Detect which cell encompasses the target text, then output its (x, y) center coordinate. 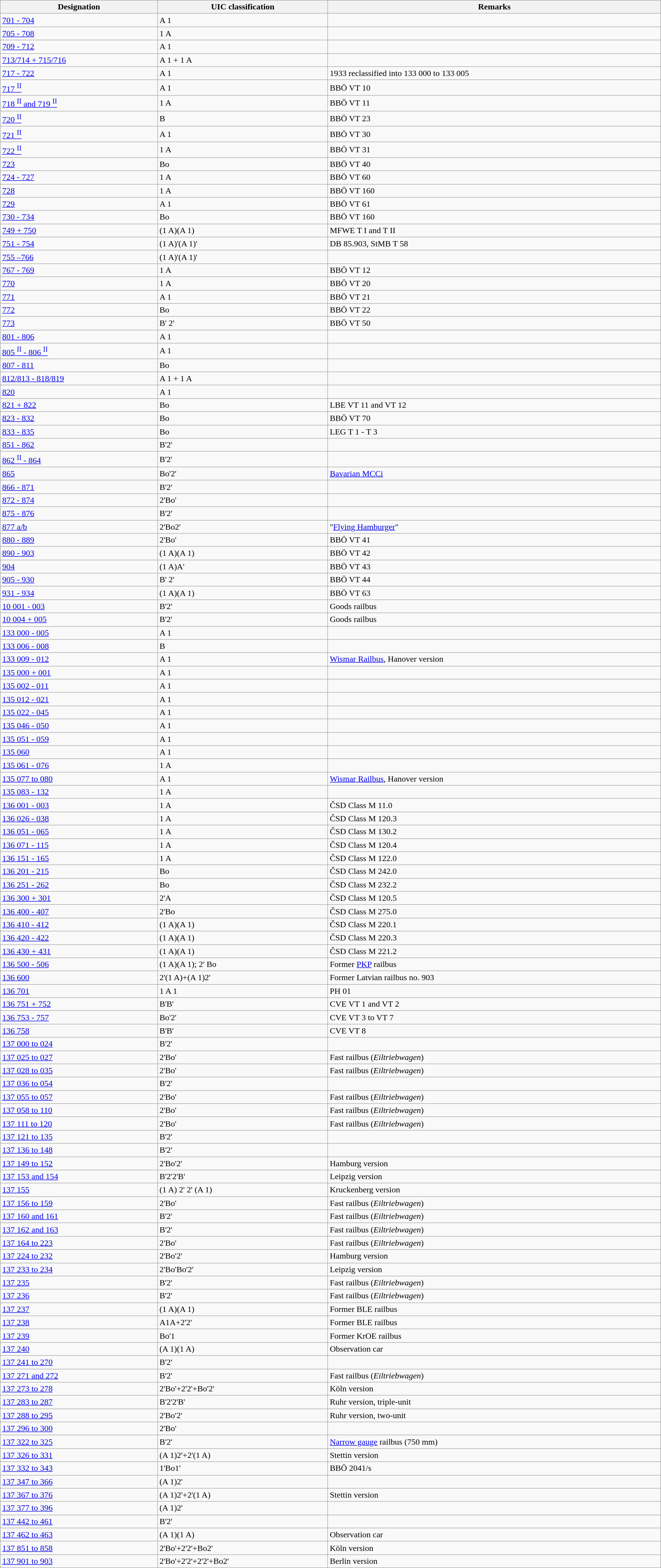
133 006 - 008 (79, 646)
137 036 to 054 (79, 1084)
A1A+2'2' (243, 1322)
701 - 704 (79, 20)
137 273 to 278 (79, 1389)
2'(1 A)+(A 1)2' (243, 978)
137 121 to 135 (79, 1137)
767 - 769 (79, 270)
BBÖ VT 12 (494, 270)
722 II (79, 150)
Former PKP railbus (494, 964)
137 237 (79, 1309)
135 000 + 001 (79, 672)
2'A (243, 898)
Narrow gauge railbus (750 mm) (494, 1442)
137 241 to 270 (79, 1362)
BBÖ VT 63 (494, 593)
137 271 and 272 (79, 1376)
137 236 (79, 1296)
137 240 (79, 1349)
136 400 - 407 (79, 911)
137 055 to 057 (79, 1097)
Former Latvian railbus no. 903 (494, 978)
772 (79, 310)
135 051 - 059 (79, 739)
BBÖ 2041/s (494, 1468)
135 022 - 045 (79, 712)
728 (79, 191)
BBÖ VT 43 (494, 567)
801 - 806 (79, 337)
135 061 - 076 (79, 766)
136 751 + 752 (79, 1004)
718 II and 719 II (79, 103)
751 - 754 (79, 244)
862 II - 864 (79, 459)
137 322 to 325 (79, 1442)
823 - 832 (79, 418)
135 012 - 021 (79, 699)
137 136 to 148 (79, 1150)
709 - 712 (79, 47)
137 367 to 376 (79, 1495)
137 238 (79, 1322)
Remarks (494, 7)
LEG T 1 - T 3 (494, 432)
136 001 - 003 (79, 805)
724 - 727 (79, 177)
137 156 to 159 (79, 1203)
BBÖ VT 31 (494, 150)
749 + 750 (79, 230)
Kruckenberg version (494, 1190)
135 060 (79, 752)
890 - 903 (79, 553)
931 - 934 (79, 593)
BBÖ VT 61 (494, 204)
ČSD Class M 232.2 (494, 885)
137 347 to 366 (79, 1482)
ČSD Class M 220.1 (494, 924)
137 288 to 295 (79, 1415)
UIC classification (243, 7)
137 296 to 300 (79, 1429)
136 758 (79, 1031)
136 026 - 038 (79, 818)
BBÖ VT 11 (494, 103)
BBÖ VT 60 (494, 177)
CVE VT 1 and VT 2 (494, 1004)
"Flying Hamburger" (494, 527)
(1 A)(A 1); 2' Bo (243, 964)
ČSD Class M 11.0 (494, 805)
BBÖ VT 50 (494, 323)
137 025 to 027 (79, 1057)
(1 A) 2' 2' (A 1) (243, 1190)
136 410 - 412 (79, 924)
Ruhr version, triple-unit (494, 1402)
872 - 874 (79, 500)
BBÖ VT 41 (494, 540)
721 II (79, 134)
137 224 to 232 (79, 1256)
(1 A)A' (243, 567)
ČSD Class M 220.3 (494, 938)
833 - 835 (79, 432)
133 009 - 012 (79, 659)
137 462 to 463 (79, 1535)
137 332 to 343 (79, 1468)
Bo'1 (243, 1336)
CVE VT 8 (494, 1031)
Bavarian MCCi (494, 474)
BBÖ VT 30 (494, 134)
BBÖ VT 44 (494, 580)
723 (79, 164)
BBÖ VT 70 (494, 418)
812/813 - 818/819 (79, 378)
137 000 to 024 (79, 1044)
755 –766 (79, 257)
805 II - 806 II (79, 351)
137 153 and 154 (79, 1177)
ČSD Class M 120.5 (494, 898)
ČSD Class M 242.0 (494, 871)
905 - 930 (79, 580)
BBÖ VT 21 (494, 297)
137 149 to 152 (79, 1163)
136 600 (79, 978)
729 (79, 204)
136 753 - 757 (79, 1017)
136 420 - 422 (79, 938)
880 - 889 (79, 540)
136 500 - 506 (79, 964)
BBÖ VT 23 (494, 118)
MFWE T I and T II (494, 230)
807 - 811 (79, 365)
DB 85.903, StMB T 58 (494, 244)
PH 01 (494, 991)
BBÖ VT 42 (494, 553)
770 (79, 283)
137 239 (79, 1336)
137 164 to 223 (79, 1243)
2'Bo2' (243, 527)
136 201 - 215 (79, 871)
Designation (79, 7)
821 + 822 (79, 405)
136 151 - 165 (79, 858)
135 046 - 050 (79, 726)
136 071 - 115 (79, 845)
1 A 1 (243, 991)
136 251 - 262 (79, 885)
866 - 871 (79, 487)
2'Bo'Bo'2' (243, 1269)
137 442 to 461 (79, 1521)
713/714 + 715/716 (79, 60)
137 160 and 161 (79, 1216)
137 326 to 331 (79, 1455)
137 851 to 858 (79, 1548)
136 300 + 301 (79, 898)
877 a/b (79, 527)
LBE VT 11 and VT 12 (494, 405)
BBÖ VT 40 (494, 164)
135 002 - 011 (79, 686)
137 901 to 903 (79, 1561)
875 - 876 (79, 514)
135 077 to 080 (79, 779)
137 058 to 110 (79, 1110)
771 (79, 297)
Ruhr version, two-unit (494, 1415)
2'Bo'+2'2'+Bo2' (243, 1548)
717 II (79, 88)
ČSD Class M 221.2 (494, 951)
137 162 and 163 (79, 1230)
730 - 734 (79, 217)
137 377 to 396 (79, 1508)
10 004 + 005 (79, 620)
133 000 - 005 (79, 633)
851 - 862 (79, 445)
BBÖ VT 10 (494, 88)
705 - 708 (79, 33)
2'Bo (243, 911)
865 (79, 474)
136 430 + 431 (79, 951)
136 701 (79, 991)
BBÖ VT 20 (494, 283)
1933 reclassified into 133 000 to 133 005 (494, 73)
Berlin version (494, 1561)
10 001 - 003 (79, 606)
ČSD Class M 120.4 (494, 845)
2'Bo'+2'2'+Bo'2' (243, 1389)
773 (79, 323)
136 051 - 065 (79, 832)
137 155 (79, 1190)
904 (79, 567)
ČSD Class M 275.0 (494, 911)
137 028 to 035 (79, 1070)
ČSD Class M 120.3 (494, 818)
137 111 to 120 (79, 1123)
717 - 722 (79, 73)
ČSD Class M 122.0 (494, 858)
Former KrOE railbus (494, 1336)
1'Bo1' (243, 1468)
CVE VT 3 to VT 7 (494, 1017)
BBÖ VT 22 (494, 310)
137 233 to 234 (79, 1269)
ČSD Class M 130.2 (494, 832)
137 283 to 287 (79, 1402)
137 235 (79, 1283)
2'Bo'+2'2'+2'2'+Bo2' (243, 1561)
820 (79, 392)
135 083 - 132 (79, 792)
720 II (79, 118)
